Detect which cell encompasses the target text, then output its [x, y] center coordinate. 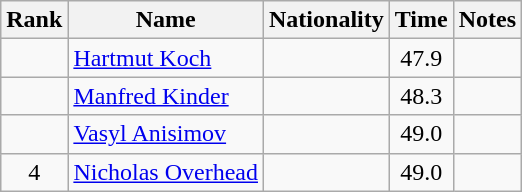
Time [421, 20]
Nationality [327, 20]
Name [166, 20]
47.9 [421, 58]
48.3 [421, 96]
Rank [34, 20]
4 [34, 172]
Vasyl Anisimov [166, 134]
Nicholas Overhead [166, 172]
Notes [487, 20]
Manfred Kinder [166, 96]
Hartmut Koch [166, 58]
